Provide the (x, y) coordinate of the cell's center where the given text is located.  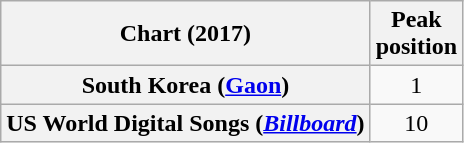
10 (416, 123)
Peakposition (416, 34)
Chart (2017) (186, 34)
South Korea (Gaon) (186, 85)
1 (416, 85)
US World Digital Songs (Billboard) (186, 123)
